For the text-containing cell, return its midpoint in (x, y) coordinate format. 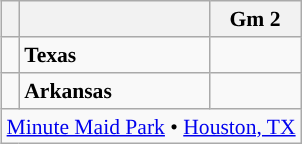
Texas (114, 55)
Gm 2 (254, 19)
Minute Maid Park • Houston, TX (152, 126)
Arkansas (114, 91)
